Capture the cell that displays the provided text and extract its [X, Y] central coordinate. 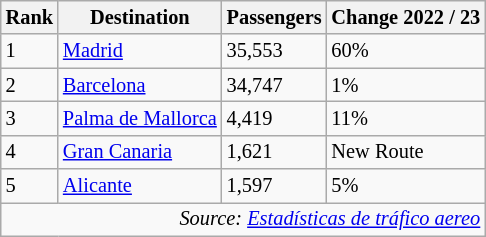
Rank [30, 17]
3 [30, 118]
2 [30, 85]
4 [30, 152]
Barcelona [140, 85]
5% [406, 186]
1,621 [274, 152]
Passengers [274, 17]
Palma de Mallorca [140, 118]
Destination [140, 17]
Source: Estadísticas de tráfico aereo [243, 219]
Madrid [140, 51]
11% [406, 118]
35,553 [274, 51]
1 [30, 51]
1% [406, 85]
1,597 [274, 186]
5 [30, 186]
4,419 [274, 118]
60% [406, 51]
New Route [406, 152]
Alicante [140, 186]
Gran Canaria [140, 152]
Change 2022 / 23 [406, 17]
34,747 [274, 85]
